Locate the cell with the specified text and output its (X, Y) center coordinate. 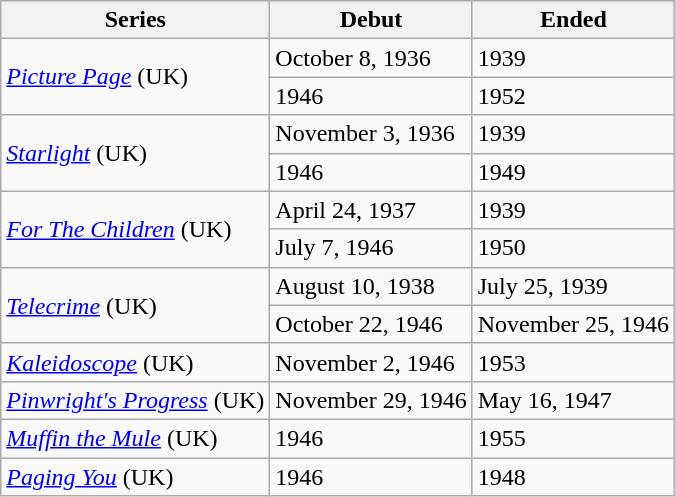
November 3, 1936 (371, 134)
For The Children (UK) (136, 229)
November 29, 1946 (371, 400)
November 25, 1946 (573, 324)
May 16, 1947 (573, 400)
Picture Page (UK) (136, 77)
Ended (573, 20)
1949 (573, 172)
Series (136, 20)
Paging You (UK) (136, 477)
Debut (371, 20)
August 10, 1938 (371, 286)
October 8, 1936 (371, 58)
Telecrime (UK) (136, 305)
1955 (573, 438)
October 22, 1946 (371, 324)
Muffin the Mule (UK) (136, 438)
November 2, 1946 (371, 362)
July 25, 1939 (573, 286)
1950 (573, 248)
1953 (573, 362)
Kaleidoscope (UK) (136, 362)
July 7, 1946 (371, 248)
1952 (573, 96)
April 24, 1937 (371, 210)
Starlight (UK) (136, 153)
Pinwright's Progress (UK) (136, 400)
1948 (573, 477)
